Return [X, Y] of the center of cell containing provided text 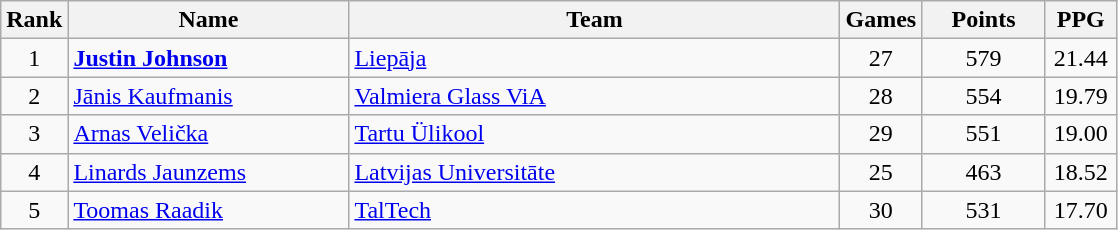
463 [984, 172]
Name [208, 20]
554 [984, 96]
Team [594, 20]
Points [984, 20]
531 [984, 210]
Games [881, 20]
Tartu Ülikool [594, 134]
28 [881, 96]
1 [34, 58]
17.70 [1080, 210]
Valmiera Glass ViA [594, 96]
Linards Jaunzems [208, 172]
579 [984, 58]
30 [881, 210]
Justin Johnson [208, 58]
4 [34, 172]
19.00 [1080, 134]
Jānis Kaufmanis [208, 96]
19.79 [1080, 96]
3 [34, 134]
5 [34, 210]
Arnas Velička [208, 134]
2 [34, 96]
Liepāja [594, 58]
27 [881, 58]
TalTech [594, 210]
Rank [34, 20]
21.44 [1080, 58]
Latvijas Universitāte [594, 172]
18.52 [1080, 172]
29 [881, 134]
Toomas Raadik [208, 210]
25 [881, 172]
551 [984, 134]
PPG [1080, 20]
